From the cell containing the given text, extract its center point as (X, Y) coordinate. 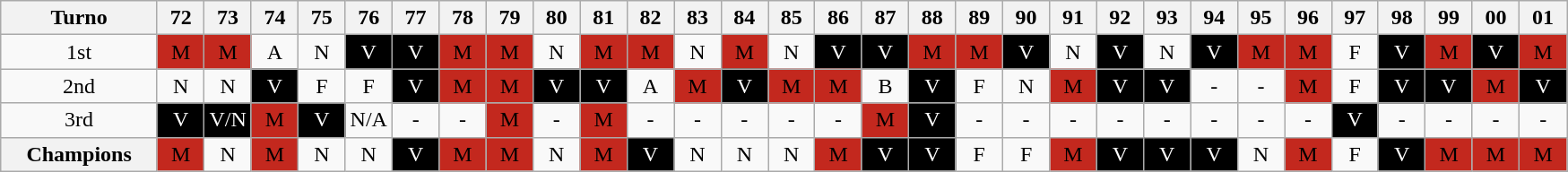
87 (885, 18)
N/A (368, 120)
95 (1260, 18)
91 (1073, 18)
98 (1401, 18)
74 (274, 18)
93 (1167, 18)
79 (509, 18)
77 (415, 18)
84 (744, 18)
94 (1214, 18)
88 (932, 18)
Turno (79, 18)
92 (1120, 18)
80 (557, 18)
01 (1544, 18)
89 (979, 18)
97 (1355, 18)
76 (368, 18)
81 (603, 18)
73 (228, 18)
75 (322, 18)
3rd (79, 120)
82 (650, 18)
90 (1026, 18)
99 (1449, 18)
Champions (79, 154)
B (885, 86)
V/N (228, 120)
83 (697, 18)
1st (79, 52)
72 (180, 18)
2nd (79, 86)
96 (1308, 18)
86 (838, 18)
00 (1495, 18)
85 (791, 18)
78 (463, 18)
